Capture the cell that displays the provided text and extract its (X, Y) central coordinate. 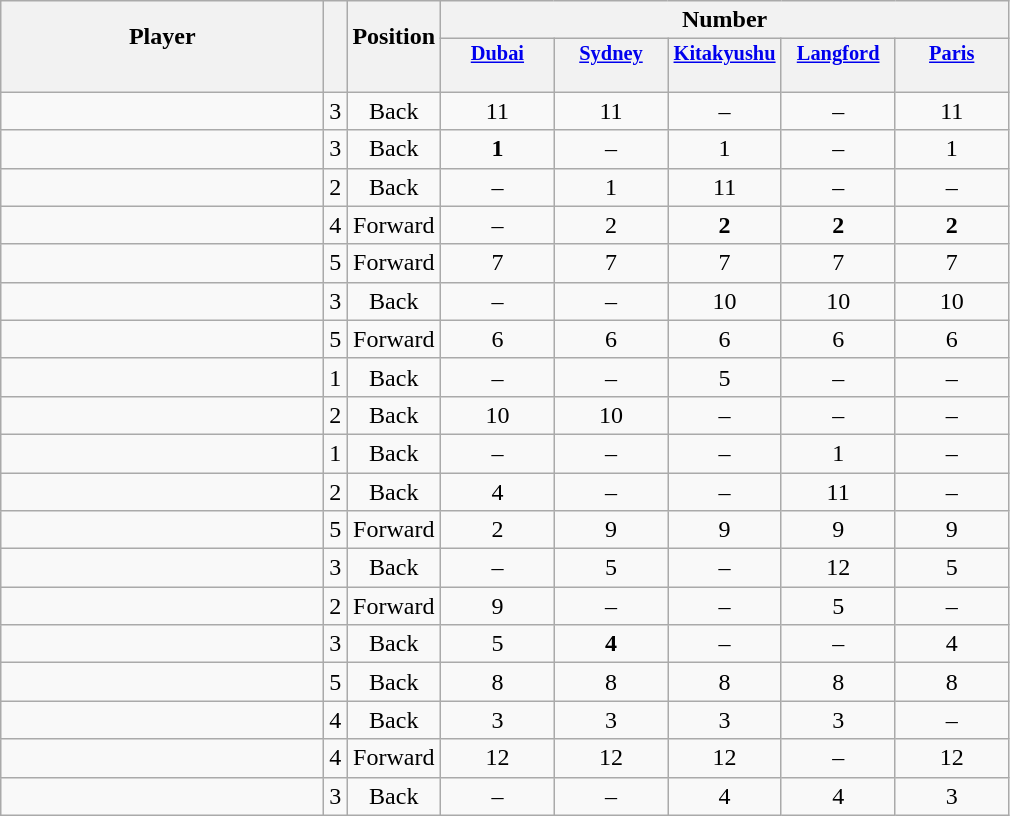
Kitakyushu (725, 54)
Langford (838, 54)
Sydney (611, 54)
Number (725, 20)
Dubai (498, 54)
Player (162, 36)
Position (394, 36)
Paris (952, 54)
